Search for the cell housing the specified text and yield its [x, y] center coordinate. 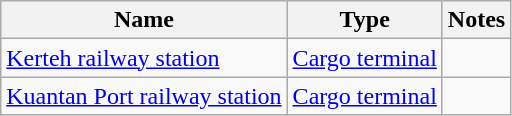
Name [144, 20]
Kerteh railway station [144, 58]
Type [364, 20]
Notes [476, 20]
Kuantan Port railway station [144, 96]
